Find where the given text appears and provide that cell's center as (X, Y) coordinate. 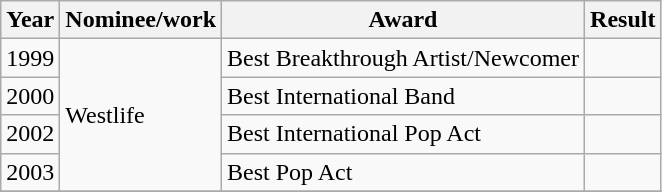
Result (623, 20)
Nominee/work (141, 20)
2000 (30, 96)
2003 (30, 172)
Best Breakthrough Artist/Newcomer (404, 58)
Best International Pop Act (404, 134)
Westlife (141, 115)
Best Pop Act (404, 172)
1999 (30, 58)
Best International Band (404, 96)
2002 (30, 134)
Award (404, 20)
Year (30, 20)
